Identify which cell holds the provided text, then report its [X, Y] central coordinate. 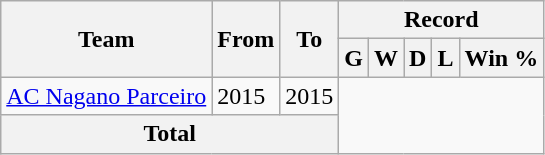
From [246, 39]
Record [442, 20]
L [446, 58]
Total [170, 134]
D [418, 58]
G [354, 58]
AC Nagano Parceiro [106, 96]
Win % [502, 58]
To [310, 39]
W [386, 58]
Team [106, 39]
